Locate the cell with the specified text and output its [X, Y] center coordinate. 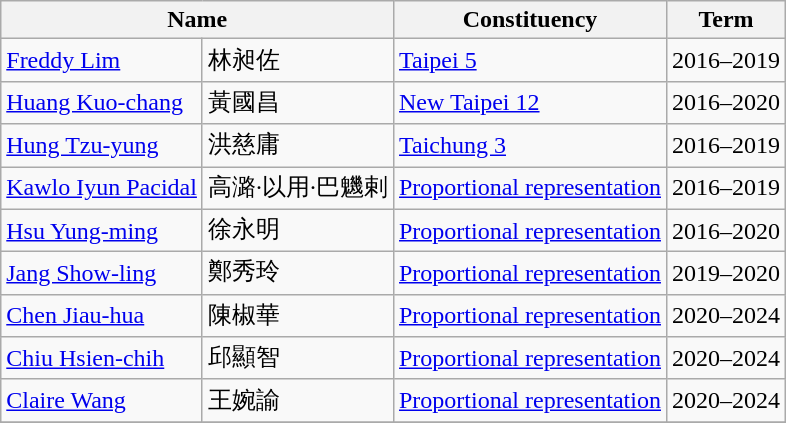
Hung Tzu-yung [102, 146]
Constituency [530, 20]
Claire Wang [102, 400]
Hsu Yung-ming [102, 230]
Taipei 5 [530, 60]
Freddy Lim [102, 60]
洪慈庸 [298, 146]
林昶佐 [298, 60]
邱顯智 [298, 358]
Name [198, 20]
黃國昌 [298, 102]
Kawlo Iyun Pacidal [102, 188]
Chiu Hsien-chih [102, 358]
陳椒華 [298, 316]
2019–2020 [726, 274]
Taichung 3 [530, 146]
鄭秀玲 [298, 274]
New Taipei 12 [530, 102]
Chen Jiau-hua [102, 316]
王婉諭 [298, 400]
高潞·以用·巴魕剌 [298, 188]
Term [726, 20]
Jang Show-ling [102, 274]
徐永明 [298, 230]
Huang Kuo-chang [102, 102]
